Search for the cell housing the specified text and yield its (X, Y) center coordinate. 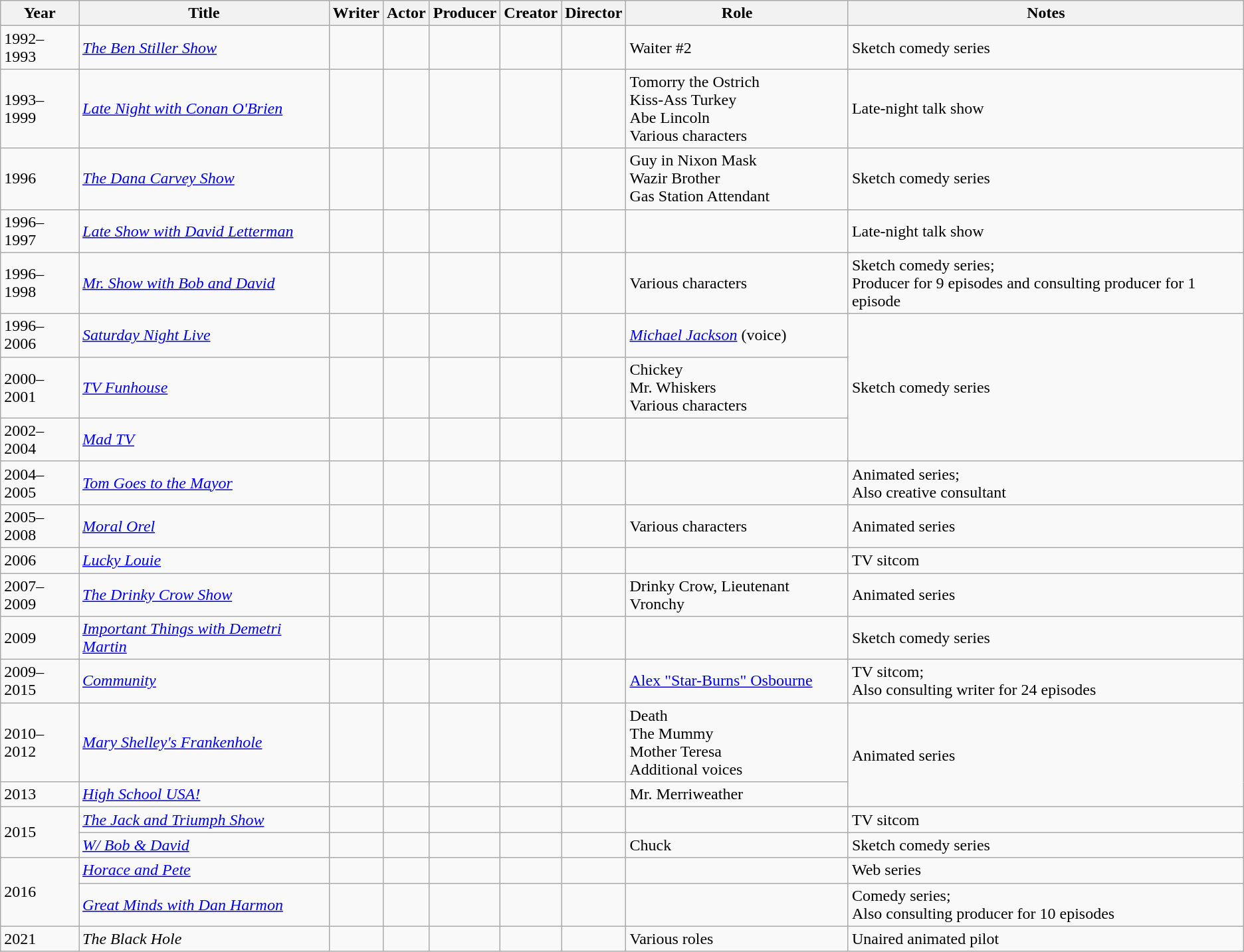
2004–2005 (40, 482)
Community (205, 682)
Writer (356, 13)
Producer (465, 13)
Various roles (737, 939)
Horace and Pete (205, 870)
High School USA! (205, 795)
Unaired animated pilot (1046, 939)
Creator (531, 13)
Director (594, 13)
The Black Hole (205, 939)
Mr. Merriweather (737, 795)
2006 (40, 560)
1992–1993 (40, 48)
DeathThe MummyMother TeresaAdditional voices (737, 743)
1996 (40, 179)
2016 (40, 892)
Saturday Night Live (205, 335)
Moral Orel (205, 526)
Lucky Louie (205, 560)
2000–2001 (40, 387)
The Jack and Triumph Show (205, 820)
Waiter #2 (737, 48)
Great Minds with Dan Harmon (205, 905)
1993–1999 (40, 109)
2013 (40, 795)
Role (737, 13)
Tom Goes to the Mayor (205, 482)
TV sitcom;Also consulting writer for 24 episodes (1046, 682)
Late Show with David Letterman (205, 231)
Chuck (737, 845)
Sketch comedy series;Producer for 9 episodes and consulting producer for 1 episode (1046, 283)
2009 (40, 638)
The Dana Carvey Show (205, 179)
Actor (406, 13)
Web series (1046, 870)
Year (40, 13)
2005–2008 (40, 526)
TV Funhouse (205, 387)
The Ben Stiller Show (205, 48)
Title (205, 13)
1996–2006 (40, 335)
Late Night with Conan O'Brien (205, 109)
Important Things with Demetri Martin (205, 638)
The Drinky Crow Show (205, 594)
2015 (40, 832)
Notes (1046, 13)
1996–1998 (40, 283)
ChickeyMr. WhiskersVarious characters (737, 387)
2010–2012 (40, 743)
Alex "Star-Burns" Osbourne (737, 682)
2002–2004 (40, 440)
2009–2015 (40, 682)
2021 (40, 939)
Guy in Nixon MaskWazir BrotherGas Station Attendant (737, 179)
Animated series;Also creative consultant (1046, 482)
2007–2009 (40, 594)
Mad TV (205, 440)
Mr. Show with Bob and David (205, 283)
1996–1997 (40, 231)
Michael Jackson (voice) (737, 335)
Mary Shelley's Frankenhole (205, 743)
Comedy series;Also consulting producer for 10 episodes (1046, 905)
Tomorry the Ostrich Kiss-Ass TurkeyAbe LincolnVarious characters (737, 109)
W/ Bob & David (205, 845)
Drinky Crow, Lieutenant Vronchy (737, 594)
